Provide the (x, y) coordinate of the cell's center where the given text is located.  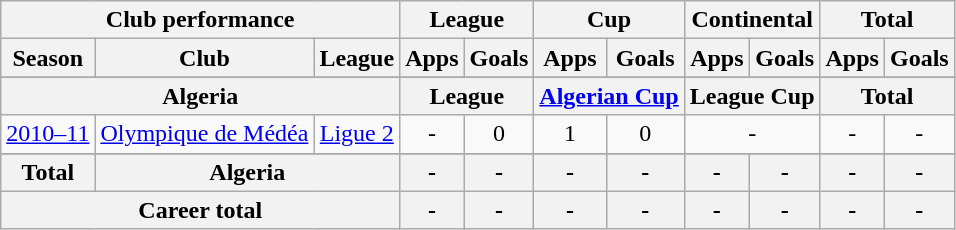
Season (48, 58)
Career total (200, 210)
League Cup (752, 96)
Club performance (200, 20)
Club (204, 58)
Continental (752, 20)
2010–11 (48, 134)
Olympique de Médéa (204, 134)
Algerian Cup (609, 96)
Ligue 2 (357, 134)
1 (570, 134)
Cup (609, 20)
